Scan for the cell matching the given text and deliver its (x, y) coordinate at center. 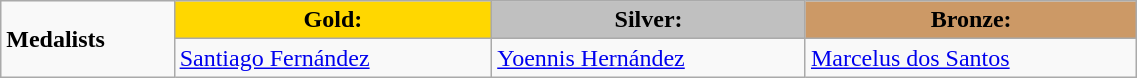
Medalists (88, 39)
Gold: (333, 20)
Yoennis Hernández (649, 58)
Marcelus dos Santos (970, 58)
Santiago Fernández (333, 58)
Silver: (649, 20)
Bronze: (970, 20)
